Determine the [X, Y] coordinate at the center of the cell enclosing the given text.  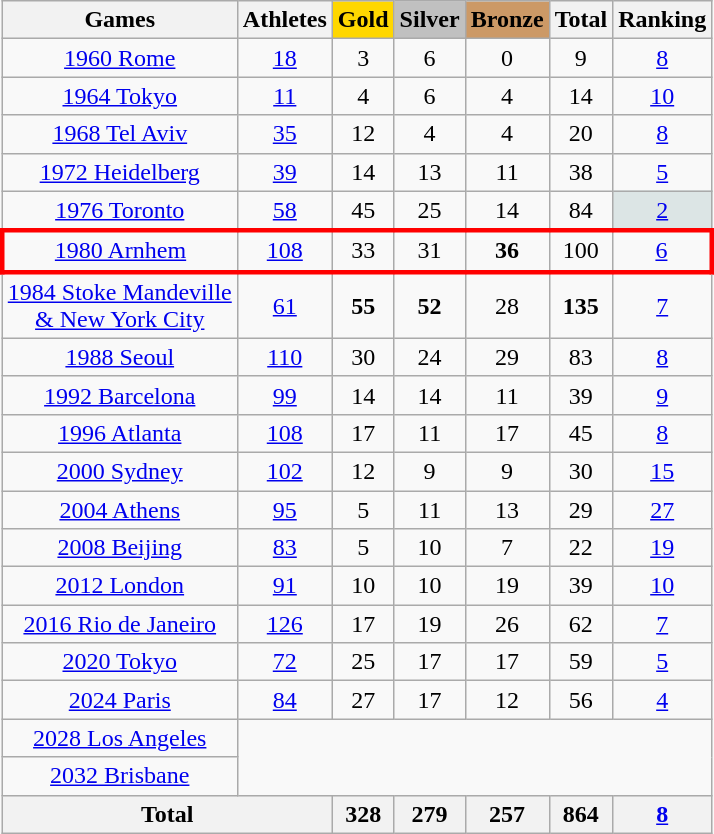
59 [581, 662]
1992 Barcelona [120, 395]
126 [284, 624]
100 [581, 252]
2028 Los Angeles [120, 738]
2012 London [120, 586]
58 [284, 211]
2032 Brisbane [120, 776]
55 [363, 306]
2008 Beijing [120, 548]
28 [507, 306]
2020 Tokyo [120, 662]
2 [662, 211]
99 [284, 395]
279 [430, 814]
102 [284, 471]
1972 Heidelberg [120, 172]
38 [581, 172]
95 [284, 509]
52 [430, 306]
91 [284, 586]
864 [581, 814]
2004 Athens [120, 509]
0 [507, 58]
1960 Rome [120, 58]
2000 Sydney [120, 471]
61 [284, 306]
Bronze [507, 20]
72 [284, 662]
1980 Arnhem [120, 252]
20 [581, 134]
1976 Toronto [120, 211]
36 [507, 252]
26 [507, 624]
56 [581, 700]
1996 Atlanta [120, 433]
1988 Seoul [120, 357]
33 [363, 252]
Ranking [662, 20]
328 [363, 814]
Athletes [284, 20]
135 [581, 306]
1968 Tel Aviv [120, 134]
Silver [430, 20]
24 [430, 357]
2016 Rio de Janeiro [120, 624]
31 [430, 252]
18 [284, 58]
257 [507, 814]
1964 Tokyo [120, 96]
62 [581, 624]
1984 Stoke Mandeville & New York City [120, 306]
15 [662, 471]
35 [284, 134]
3 [363, 58]
22 [581, 548]
Gold [363, 20]
2024 Paris [120, 700]
Games [120, 20]
110 [284, 357]
